Output the [x, y] coordinate of the center of the cell containing the given text.  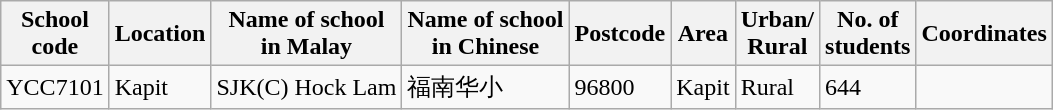
Rural [777, 88]
Schoolcode [55, 34]
SJK(C) Hock Lam [306, 88]
YCC7101 [55, 88]
Name of schoolin Malay [306, 34]
Coordinates [984, 34]
福南华小 [486, 88]
644 [868, 88]
Name of schoolin Chinese [486, 34]
Location [160, 34]
No. ofstudents [868, 34]
96800 [620, 88]
Urban/Rural [777, 34]
Postcode [620, 34]
Area [703, 34]
